From the cell containing the given text, extract its center point as [X, Y] coordinate. 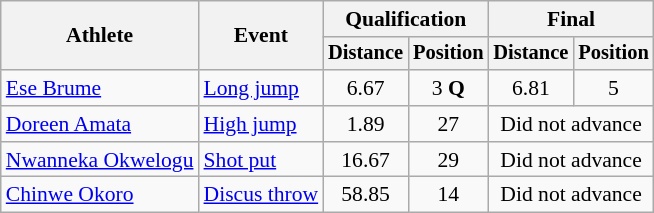
Ese Brume [100, 88]
Nwanneka Okwelogu [100, 160]
6.67 [366, 88]
29 [448, 160]
Athlete [100, 36]
6.81 [530, 88]
Qualification [406, 19]
Discus throw [262, 195]
Shot put [262, 160]
27 [448, 124]
3 Q [448, 88]
16.67 [366, 160]
58.85 [366, 195]
High jump [262, 124]
Event [262, 36]
5 [613, 88]
Final [570, 19]
Doreen Amata [100, 124]
14 [448, 195]
1.89 [366, 124]
Chinwe Okoro [100, 195]
Long jump [262, 88]
